Capture the cell that displays the provided text and extract its [X, Y] central coordinate. 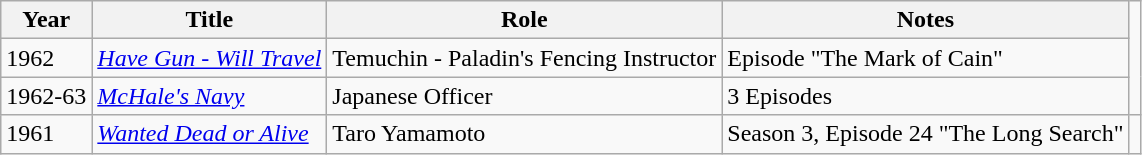
1962 [46, 58]
Have Gun - Will Travel [210, 58]
McHale's Navy [210, 96]
Wanted Dead or Alive [210, 134]
Role [524, 20]
Japanese Officer [524, 96]
1961 [46, 134]
Notes [926, 20]
Title [210, 20]
3 Episodes [926, 96]
Episode "The Mark of Cain" [926, 58]
1962-63 [46, 96]
Temuchin - Paladin's Fencing Instructor [524, 58]
Season 3, Episode 24 "The Long Search" [926, 134]
Year [46, 20]
Taro Yamamoto [524, 134]
